Capture the cell that displays the provided text and extract its [x, y] central coordinate. 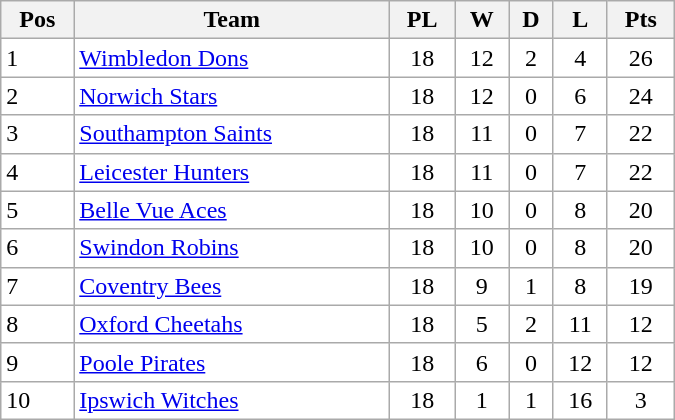
19 [640, 286]
Ipswich Witches [232, 400]
W [482, 20]
L [580, 20]
Pos [38, 20]
Leicester Hunters [232, 172]
24 [640, 96]
Belle Vue Aces [232, 210]
D [531, 20]
Team [232, 20]
16 [580, 400]
Oxford Cheetahs [232, 324]
Southampton Saints [232, 134]
Wimbledon Dons [232, 58]
Poole Pirates [232, 362]
26 [640, 58]
PL [422, 20]
Pts [640, 20]
Norwich Stars [232, 96]
Coventry Bees [232, 286]
Swindon Robins [232, 248]
